Capture the cell that displays the provided text and extract its (x, y) central coordinate. 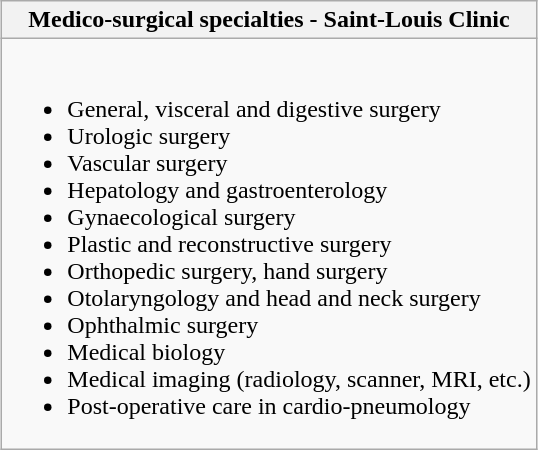
Medico-surgical specialties - Saint-Louis Clinic (269, 20)
